Output the (X, Y) coordinate of the center of the cell containing the given text.  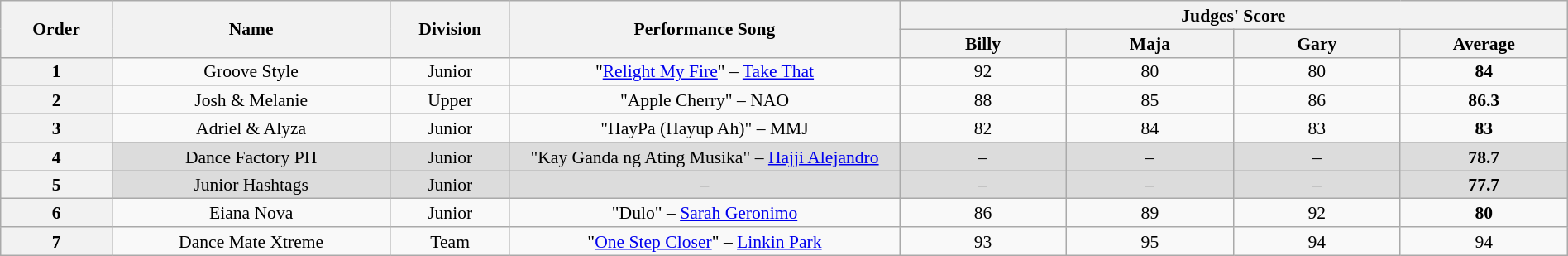
5 (56, 185)
Maja (1150, 43)
93 (983, 241)
7 (56, 241)
3 (56, 128)
82 (983, 128)
Groove Style (251, 71)
Name (251, 29)
Division (450, 29)
Dance Factory PH (251, 157)
Team (450, 241)
4 (56, 157)
Upper (450, 100)
Order (56, 29)
89 (1150, 213)
Junior Hashtags (251, 185)
86.3 (1484, 100)
Adriel & Alyza (251, 128)
"Kay Ganda ng Ating Musika" – Hajji Alejandro (705, 157)
"Dulo" – Sarah Geronimo (705, 213)
"Relight My Fire" – Take That (705, 71)
Performance Song (705, 29)
"One Step Closer" – Linkin Park (705, 241)
Dance Mate Xtreme (251, 241)
Billy (983, 43)
95 (1150, 241)
2 (56, 100)
85 (1150, 100)
Josh & Melanie (251, 100)
6 (56, 213)
77.7 (1484, 185)
"Apple Cherry" – NAO (705, 100)
78.7 (1484, 157)
88 (983, 100)
Eiana Nova (251, 213)
Judges' Score (1234, 15)
Gary (1317, 43)
"HayPa (Hayup Ah)" – MMJ (705, 128)
1 (56, 71)
Average (1484, 43)
